Provide the [x, y] coordinate of the cell's center where the given text is located.  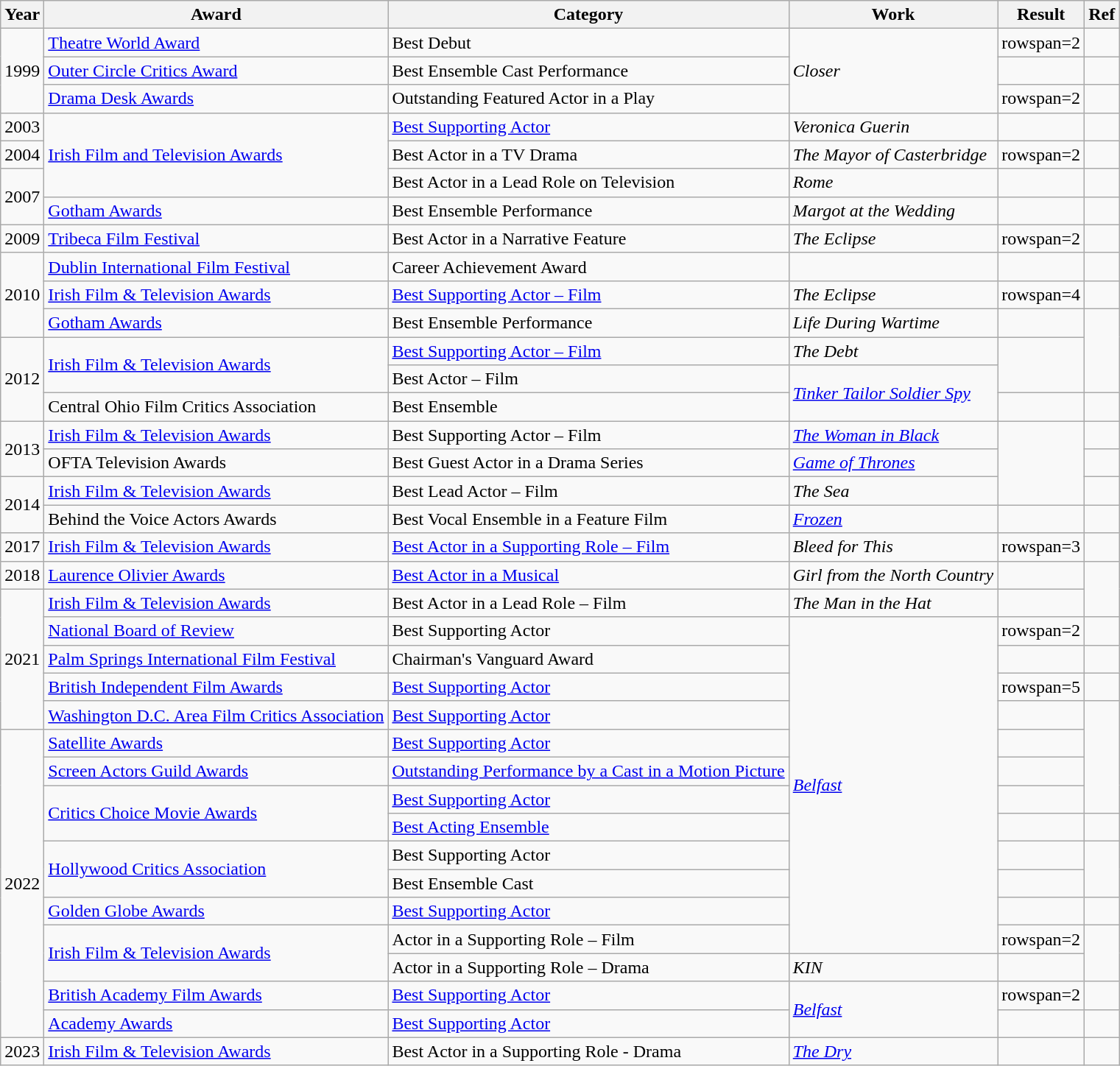
rowspan=3 [1041, 547]
The Debt [893, 351]
Laurence Olivier Awards [216, 575]
2022 [22, 883]
2017 [22, 547]
KIN [893, 967]
National Board of Review [216, 631]
The Dry [893, 1051]
Best Actor in a Supporting Role - Drama [588, 1051]
Best Debut [588, 43]
Year [22, 15]
Margot at the Wedding [893, 211]
Actor in a Supporting Role – Film [588, 939]
Outer Circle Critics Award [216, 71]
Tribeca Film Festival [216, 239]
Golden Globe Awards [216, 911]
OFTA Television Awards [216, 463]
Frozen [893, 519]
rowspan=4 [1041, 294]
The Mayor of Casterbridge [893, 155]
Best Actor in a Supporting Role – Film [588, 547]
1999 [22, 71]
Work [893, 15]
Theatre World Award [216, 43]
Outstanding Performance by a Cast in a Motion Picture [588, 771]
Tinker Tailor Soldier Spy [893, 393]
Best Actor in a Musical [588, 575]
2012 [22, 379]
Career Achievement Award [588, 266]
Irish Film and Television Awards [216, 155]
Best Actor in a TV Drama [588, 155]
British Independent Film Awards [216, 687]
Category [588, 15]
The Man in the Hat [893, 603]
Girl from the North Country [893, 575]
Best Guest Actor in a Drama Series [588, 463]
Critics Choice Movie Awards [216, 813]
Award [216, 15]
Central Ohio Film Critics Association [216, 407]
rowspan=5 [1041, 687]
Actor in a Supporting Role – Drama [588, 967]
Best Ensemble [588, 407]
2023 [22, 1051]
Life During Wartime [893, 322]
Best Actor in a Narrative Feature [588, 239]
Palm Springs International Film Festival [216, 659]
Ref [1102, 15]
Game of Thrones [893, 463]
2014 [22, 505]
Closer [893, 71]
Result [1041, 15]
Best Lead Actor – Film [588, 491]
Satellite Awards [216, 743]
Rome [893, 183]
2013 [22, 449]
Drama Desk Awards [216, 99]
Best Vocal Ensemble in a Feature Film [588, 519]
Outstanding Featured Actor in a Play [588, 99]
Academy Awards [216, 1023]
The Woman in Black [893, 435]
Best Acting Ensemble [588, 827]
Hollywood Critics Association [216, 869]
Dublin International Film Festival [216, 266]
2018 [22, 575]
2010 [22, 294]
Chairman's Vanguard Award [588, 659]
Best Actor in a Lead Role on Television [588, 183]
2009 [22, 239]
Screen Actors Guild Awards [216, 771]
The Sea [893, 491]
Best Actor – Film [588, 379]
2007 [22, 197]
2004 [22, 155]
Bleed for This [893, 547]
Best Actor in a Lead Role – Film [588, 603]
Best Ensemble Cast [588, 883]
Washington D.C. Area Film Critics Association [216, 715]
2021 [22, 659]
Best Ensemble Cast Performance [588, 71]
British Academy Film Awards [216, 995]
2003 [22, 127]
Behind the Voice Actors Awards [216, 519]
Veronica Guerin [893, 127]
